Capture the cell that displays the provided text and extract its [x, y] central coordinate. 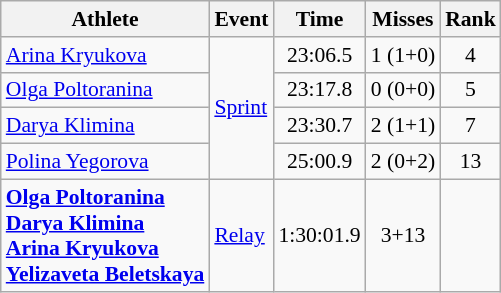
23:17.8 [319, 90]
1 (1+0) [403, 55]
Relay [241, 235]
23:06.5 [319, 55]
Olga PoltoraninaDarya KliminaArina KryukovaYelizaveta Beletskaya [106, 235]
Olga Poltoranina [106, 90]
Athlete [106, 19]
Arina Kryukova [106, 55]
23:30.7 [319, 126]
Event [241, 19]
2 (0+2) [403, 162]
3+13 [403, 235]
4 [470, 55]
Darya Klimina [106, 126]
7 [470, 126]
2 (1+1) [403, 126]
0 (0+0) [403, 90]
Sprint [241, 108]
1:30:01.9 [319, 235]
25:00.9 [319, 162]
5 [470, 90]
Misses [403, 19]
Time [319, 19]
Rank [470, 19]
Polina Yegorova [106, 162]
13 [470, 162]
